Capture the cell that displays the provided text and extract its [X, Y] central coordinate. 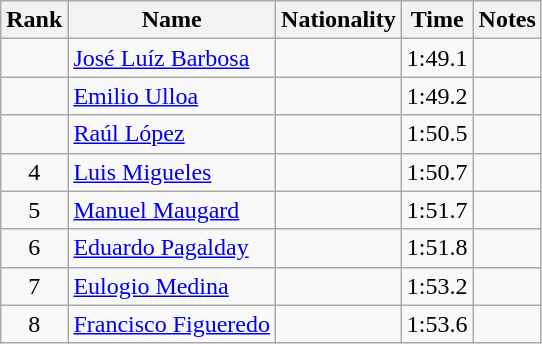
Nationality [339, 20]
Manuel Maugard [172, 210]
8 [34, 324]
Francisco Figueredo [172, 324]
Rank [34, 20]
1:53.2 [437, 286]
Eduardo Pagalday [172, 248]
6 [34, 248]
5 [34, 210]
Raúl López [172, 134]
4 [34, 172]
1:51.7 [437, 210]
1:49.1 [437, 58]
Luis Migueles [172, 172]
Emilio Ulloa [172, 96]
1:50.5 [437, 134]
1:53.6 [437, 324]
1:50.7 [437, 172]
Eulogio Medina [172, 286]
7 [34, 286]
José Luíz Barbosa [172, 58]
Time [437, 20]
Notes [507, 20]
Name [172, 20]
1:49.2 [437, 96]
1:51.8 [437, 248]
